Extract the (x, y) coordinate from the center of the cell holding the provided text.  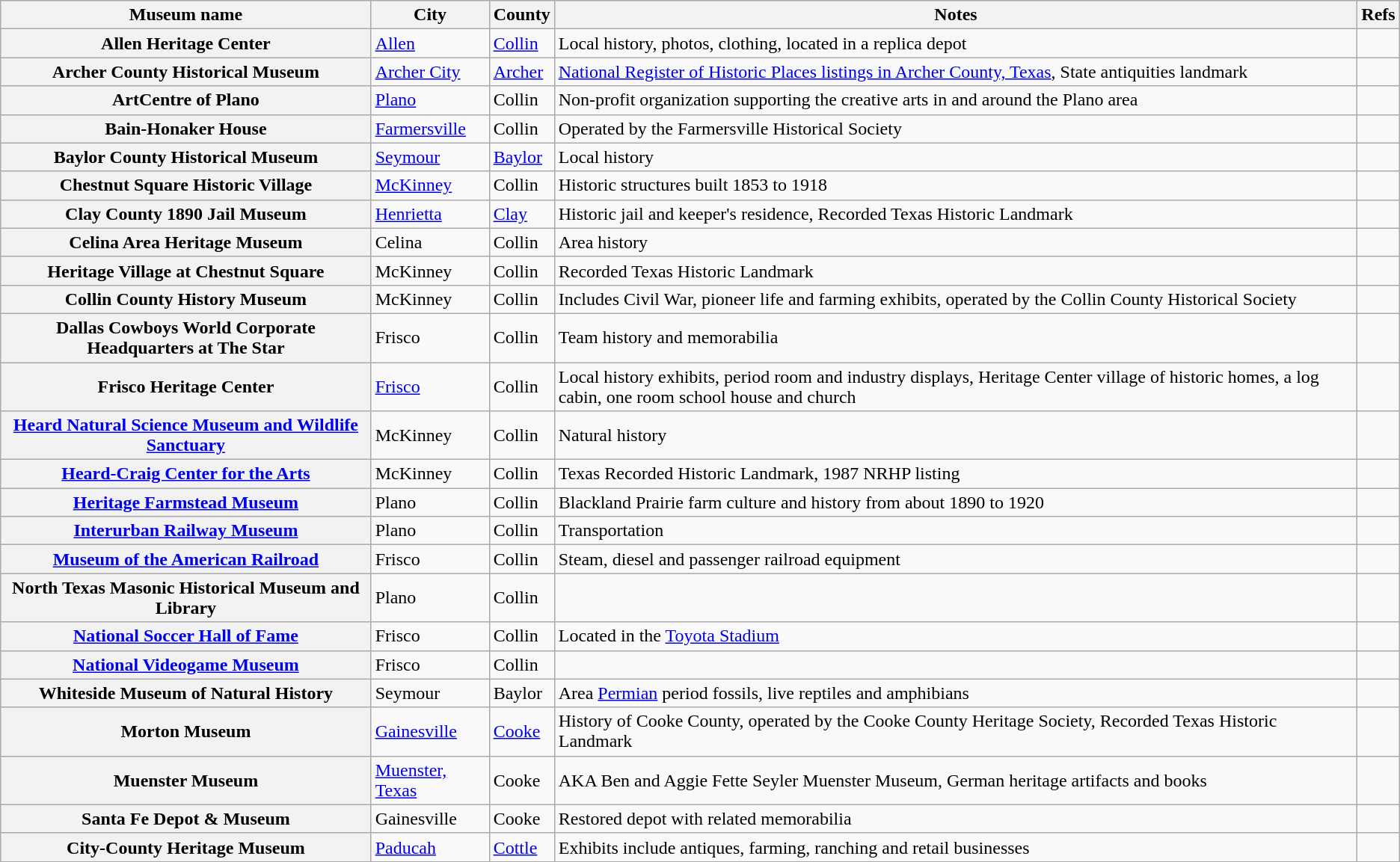
Refs (1378, 15)
National Soccer Hall of Fame (185, 636)
National Videogame Museum (185, 665)
Historic jail and keeper's residence, Recorded Texas Historic Landmark (956, 214)
National Register of Historic Places listings in Archer County, Texas, State antiquities landmark (956, 72)
Bain-Honaker House (185, 129)
Santa Fe Depot & Museum (185, 819)
Team history and memorabilia (956, 338)
Museum name (185, 15)
AKA Ben and Aggie Fette Seyler Muenster Museum, German heritage artifacts and books (956, 781)
Cottle (522, 847)
Recorded Texas Historic Landmark (956, 271)
City (430, 15)
Texas Recorded Historic Landmark, 1987 NRHP listing (956, 474)
Archer County Historical Museum (185, 72)
City-County Heritage Museum (185, 847)
Museum of the American Railroad (185, 559)
Non-profit organization supporting the creative arts in and around the Plano area (956, 100)
Heard Natural Science Museum and Wildlife Sanctuary (185, 435)
North Texas Masonic Historical Museum and Library (185, 598)
Whiteside Museum of Natural History (185, 693)
Notes (956, 15)
Archer City (430, 72)
Celina (430, 242)
Clay County 1890 Jail Museum (185, 214)
Interurban Railway Museum (185, 531)
Collin County History Museum (185, 299)
Henrietta (430, 214)
History of Cooke County, operated by the Cooke County Heritage Society, Recorded Texas Historic Landmark (956, 731)
Operated by the Farmersville Historical Society (956, 129)
ArtCentre of Plano (185, 100)
Muenster, Texas (430, 781)
Local history (956, 157)
Local history, photos, clothing, located in a replica depot (956, 43)
Historic structures built 1853 to 1918 (956, 185)
Heritage Village at Chestnut Square (185, 271)
Local history exhibits, period room and industry displays, Heritage Center village of historic homes, a log cabin, one room school house and church (956, 386)
Heritage Farmstead Museum (185, 502)
Chestnut Square Historic Village (185, 185)
Muenster Museum (185, 781)
Paducah (430, 847)
Blackland Prairie farm culture and history from about 1890 to 1920 (956, 502)
Allen (430, 43)
Clay (522, 214)
Steam, diesel and passenger railroad equipment (956, 559)
Celina Area Heritage Museum (185, 242)
Morton Museum (185, 731)
Transportation (956, 531)
Dallas Cowboys World Corporate Headquarters at The Star (185, 338)
Located in the Toyota Stadium (956, 636)
Farmersville (430, 129)
Heard-Craig Center for the Arts (185, 474)
Allen Heritage Center (185, 43)
Area Permian period fossils, live reptiles and amphibians (956, 693)
Frisco Heritage Center (185, 386)
Archer (522, 72)
Natural history (956, 435)
Includes Civil War, pioneer life and farming exhibits, operated by the Collin County Historical Society (956, 299)
Baylor County Historical Museum (185, 157)
Restored depot with related memorabilia (956, 819)
County (522, 15)
Area history (956, 242)
Exhibits include antiques, farming, ranching and retail businesses (956, 847)
